Capture the cell that displays the provided text and extract its (X, Y) central coordinate. 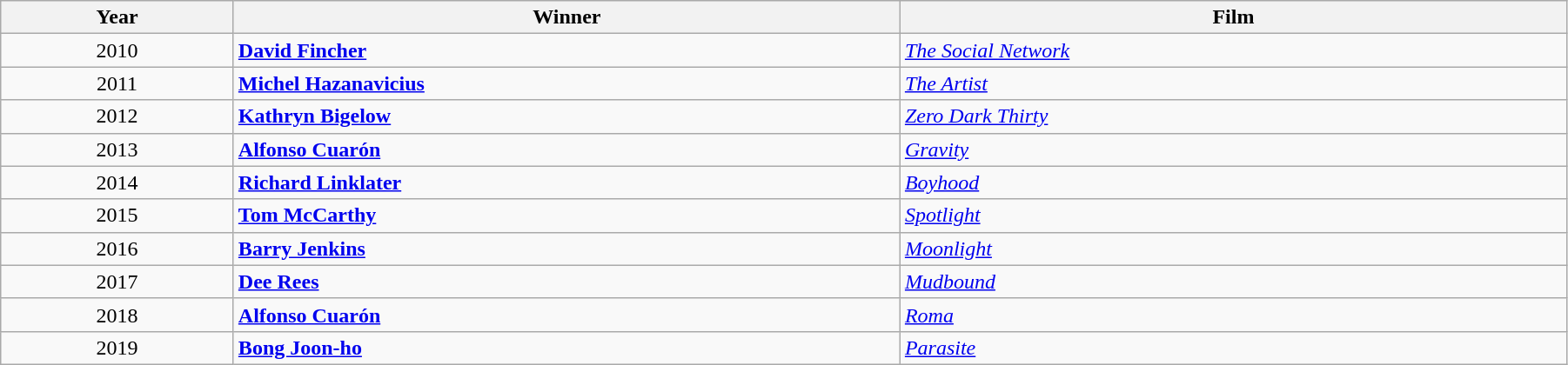
Gravity (1233, 149)
Parasite (1233, 348)
Michel Hazanavicius (566, 83)
The Artist (1233, 83)
The Social Network (1233, 50)
Winner (566, 17)
2018 (117, 315)
David Fincher (566, 50)
Mudbound (1233, 282)
2019 (117, 348)
2010 (117, 50)
2016 (117, 249)
Richard Linklater (566, 182)
Year (117, 17)
2012 (117, 116)
Barry Jenkins (566, 249)
Boyhood (1233, 182)
Tom McCarthy (566, 216)
Moonlight (1233, 249)
Dee Rees (566, 282)
Roma (1233, 315)
2011 (117, 83)
Kathryn Bigelow (566, 116)
Film (1233, 17)
2017 (117, 282)
2014 (117, 182)
Spotlight (1233, 216)
Zero Dark Thirty (1233, 116)
2015 (117, 216)
Bong Joon-ho (566, 348)
2013 (117, 149)
